Pinpoint the cell where the given text exists, returning its [X, Y] midpoint coordinate. 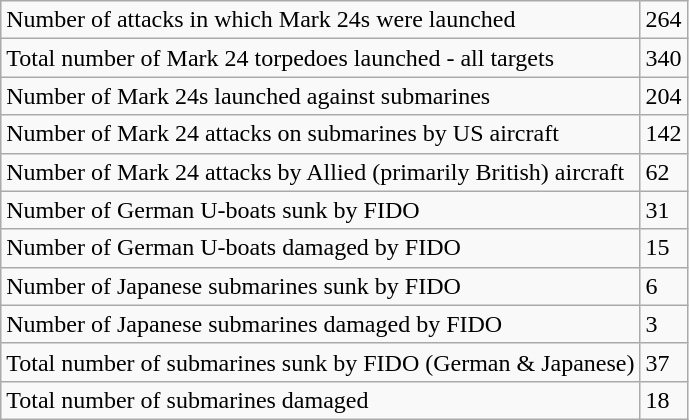
Number of attacks in which Mark 24s were launched [320, 20]
Total number of submarines damaged [320, 400]
Total number of Mark 24 torpedoes launched - all targets [320, 58]
264 [664, 20]
Number of Mark 24 attacks on submarines by US aircraft [320, 134]
Number of Japanese submarines sunk by FIDO [320, 286]
15 [664, 248]
Number of Japanese submarines damaged by FIDO [320, 324]
142 [664, 134]
Number of Mark 24 attacks by Allied (primarily British) aircraft [320, 172]
6 [664, 286]
31 [664, 210]
204 [664, 96]
37 [664, 362]
62 [664, 172]
3 [664, 324]
340 [664, 58]
Number of German U-boats sunk by FIDO [320, 210]
Number of Mark 24s launched against submarines [320, 96]
18 [664, 400]
Number of German U-boats damaged by FIDO [320, 248]
Total number of submarines sunk by FIDO (German & Japanese) [320, 362]
